Capture the cell that displays the provided text and extract its (X, Y) central coordinate. 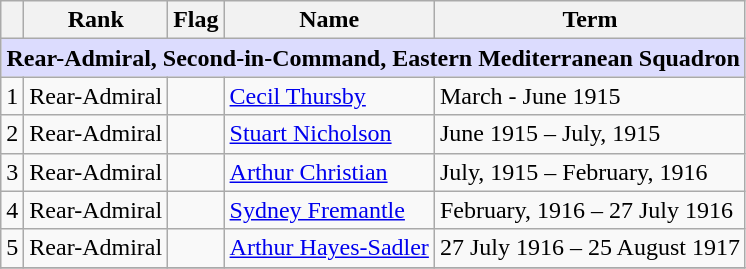
Rear-Admiral, Second-in-Command, Eastern Mediterranean Squadron (374, 58)
2 (12, 134)
4 (12, 210)
July, 1915 – February, 1916 (590, 172)
June 1915 – July, 1915 (590, 134)
Stuart Nicholson (329, 134)
3 (12, 172)
Arthur Christian (329, 172)
Sydney Fremantle (329, 210)
March - June 1915 (590, 96)
Rank (96, 20)
Flag (196, 20)
27 July 1916 – 25 August 1917 (590, 248)
Name (329, 20)
Arthur Hayes-Sadler (329, 248)
Term (590, 20)
Cecil Thursby (329, 96)
February, 1916 – 27 July 1916 (590, 210)
5 (12, 248)
1 (12, 96)
